Capture the cell that displays the provided text and extract its [x, y] central coordinate. 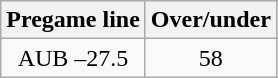
58 [210, 58]
Over/under [210, 20]
Pregame line [74, 20]
AUB –27.5 [74, 58]
